Find where the given text appears and provide that cell's center as [X, Y] coordinate. 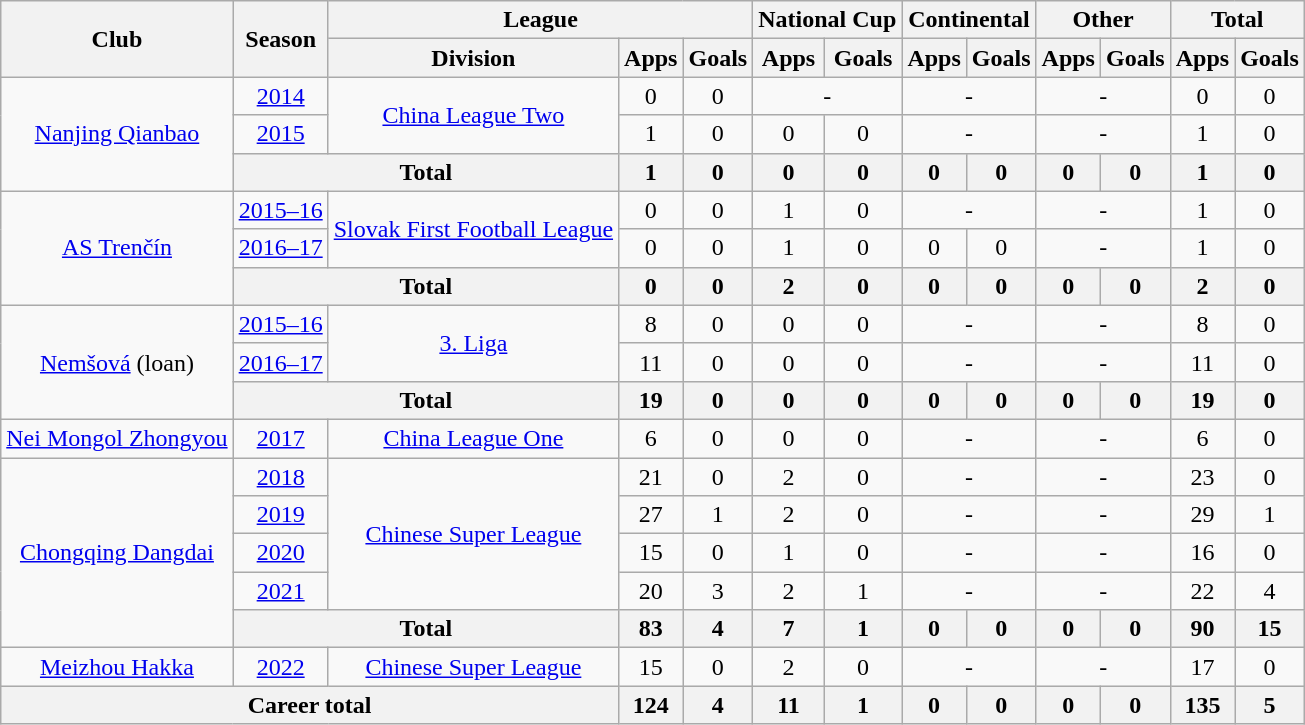
Nei Mongol Zhongyou [117, 438]
17 [1202, 667]
Meizhou Hakka [117, 667]
Slovak First Football League [473, 229]
Chongqing Dangdai [117, 553]
5 [1270, 705]
3 [718, 591]
21 [651, 477]
Division [473, 58]
Season [280, 39]
Club [117, 39]
29 [1202, 515]
League [540, 20]
22 [1202, 591]
2021 [280, 591]
Continental [969, 20]
2015 [280, 134]
National Cup [828, 20]
Nemšová (loan) [117, 362]
27 [651, 515]
83 [651, 629]
China League Two [473, 115]
20 [651, 591]
2017 [280, 438]
Nanjing Qianbao [117, 134]
90 [1202, 629]
2014 [280, 96]
135 [1202, 705]
3. Liga [473, 343]
2020 [280, 553]
2018 [280, 477]
23 [1202, 477]
2022 [280, 667]
7 [789, 629]
China League One [473, 438]
16 [1202, 553]
124 [651, 705]
AS Trenčín [117, 248]
Career total [310, 705]
Other [1103, 20]
2019 [280, 515]
